Detect which cell encompasses the target text, then output its [X, Y] center coordinate. 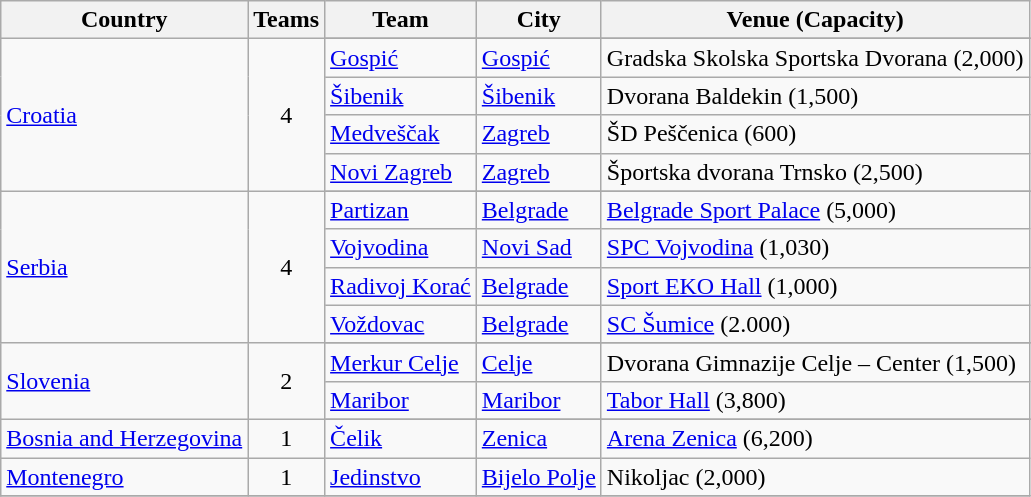
Bijelo Polje [538, 477]
Venue (Capacity) [815, 20]
Dvorana Baldekin (1,500) [815, 96]
Gradska Skolska Sportska Dvorana (2,000) [815, 58]
Partizan [401, 210]
Team [401, 20]
Zenica [538, 438]
SPC Vojvodina (1,030) [815, 248]
2 [286, 381]
Serbia [124, 267]
Jedinstvo [401, 477]
Belgrade Sport Palace (5,000) [815, 210]
Slovenia [124, 381]
SC Šumice (2.000) [815, 324]
Nikoljac (2,000) [815, 477]
Merkur Celje [401, 362]
Voždovac [401, 324]
Novi Zagreb [401, 172]
ŠD Peščenica (600) [815, 134]
Športska dvorana Trnsko (2,500) [815, 172]
Vojvodina [401, 248]
Sport EKO Hall (1,000) [815, 286]
Croatia [124, 115]
Čelik [401, 438]
Novi Sad [538, 248]
Radivoj Korać [401, 286]
Bosnia and Herzegovina [124, 438]
Tabor Hall (3,800) [815, 400]
Arena Zenica (6,200) [815, 438]
Teams [286, 20]
City [538, 20]
Country [124, 20]
Celje [538, 362]
Montenegro [124, 477]
Dvorana Gimnazije Celje – Center (1,500) [815, 362]
Medveščak [401, 134]
